Search for the cell housing the specified text and yield its [x, y] center coordinate. 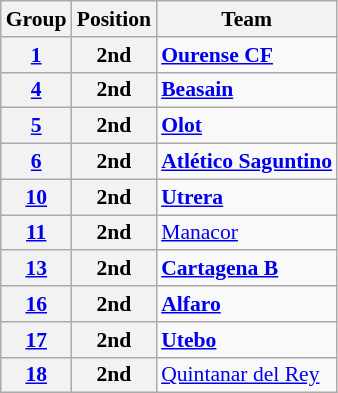
4 [36, 90]
13 [36, 269]
Ourense CF [246, 55]
10 [36, 197]
1 [36, 55]
6 [36, 162]
Beasain [246, 90]
Manacor [246, 233]
11 [36, 233]
Group [36, 19]
Utebo [246, 340]
Utrera [246, 197]
17 [36, 340]
Position [114, 19]
Alfaro [246, 304]
Olot [246, 126]
16 [36, 304]
Cartagena B [246, 269]
Atlético Saguntino [246, 162]
18 [36, 375]
Team [246, 19]
Quintanar del Rey [246, 375]
5 [36, 126]
